From the cell containing the given text, extract its center point as (x, y) coordinate. 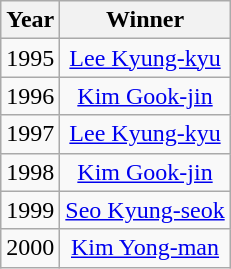
2000 (30, 248)
Year (30, 20)
Seo Kyung-seok (145, 210)
Kim Yong-man (145, 248)
Winner (145, 20)
1997 (30, 134)
1998 (30, 172)
1999 (30, 210)
1996 (30, 96)
1995 (30, 58)
